Identify which cell holds the provided text, then report its [x, y] central coordinate. 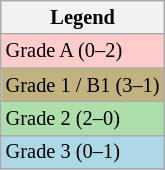
Grade 3 (0–1) [83, 152]
Legend [83, 17]
Grade 1 / B1 (3–1) [83, 85]
Grade A (0–2) [83, 51]
Grade 2 (2–0) [83, 118]
